Detect which cell encompasses the target text, then output its [X, Y] center coordinate. 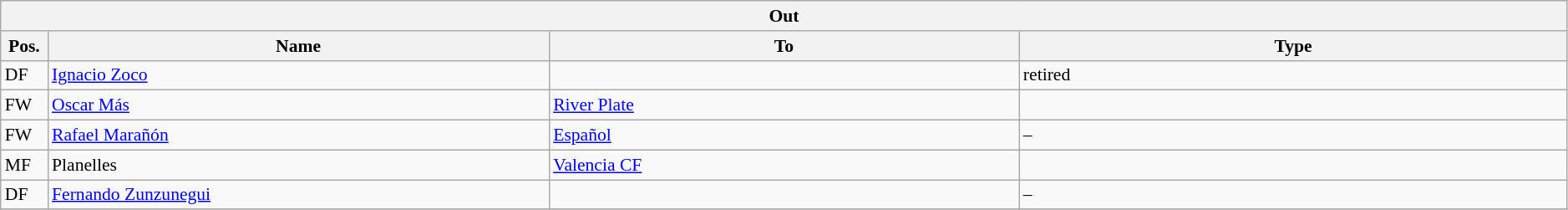
Rafael Marañón [298, 136]
Out [784, 16]
Name [298, 46]
retired [1293, 75]
Planelles [298, 165]
Type [1293, 46]
Pos. [24, 46]
Fernando Zunzunegui [298, 195]
MF [24, 165]
River Plate [784, 105]
Español [784, 136]
Valencia CF [784, 165]
Oscar Más [298, 105]
To [784, 46]
Ignacio Zoco [298, 75]
